Return the (X, Y) coordinate for the center point of the cell that contains the specified text.  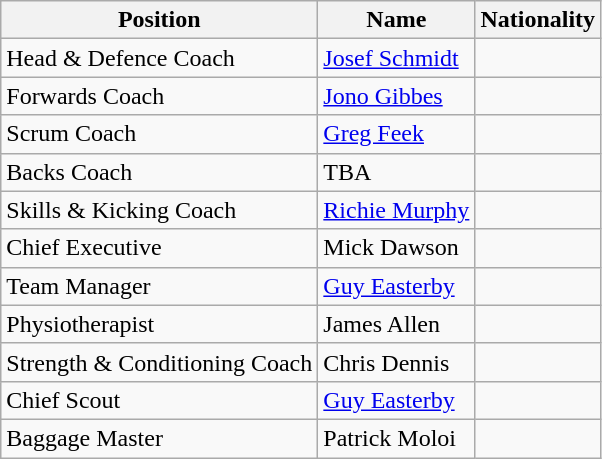
Chief Scout (160, 400)
Team Manager (160, 286)
James Allen (396, 324)
Chief Executive (160, 248)
Scrum Coach (160, 134)
Josef Schmidt (396, 58)
Patrick Moloi (396, 438)
Greg Feek (396, 134)
Skills & Kicking Coach (160, 210)
Richie Murphy (396, 210)
Strength & Conditioning Coach (160, 362)
Position (160, 20)
Chris Dennis (396, 362)
TBA (396, 172)
Backs Coach (160, 172)
Forwards Coach (160, 96)
Head & Defence Coach (160, 58)
Mick Dawson (396, 248)
Jono Gibbes (396, 96)
Name (396, 20)
Physiotherapist (160, 324)
Baggage Master (160, 438)
Nationality (538, 20)
